Determine the (X, Y) coordinate at the center of the cell enclosing the given text.  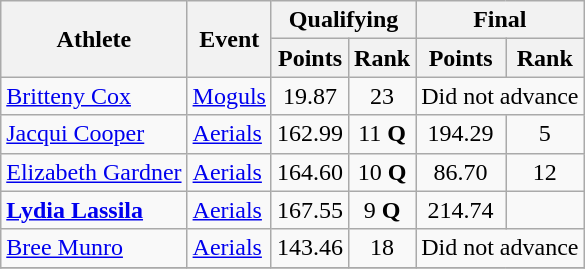
194.29 (461, 134)
9 Q (382, 210)
167.55 (310, 210)
Moguls (229, 96)
11 Q (382, 134)
5 (545, 134)
Qualifying (343, 20)
Athlete (94, 39)
Britteny Cox (94, 96)
143.46 (310, 248)
18 (382, 248)
Jacqui Cooper (94, 134)
23 (382, 96)
Bree Munro (94, 248)
162.99 (310, 134)
86.70 (461, 172)
Final (500, 20)
19.87 (310, 96)
12 (545, 172)
10 Q (382, 172)
Event (229, 39)
214.74 (461, 210)
Lydia Lassila (94, 210)
164.60 (310, 172)
Elizabeth Gardner (94, 172)
